Capture the cell that displays the provided text and extract its [X, Y] central coordinate. 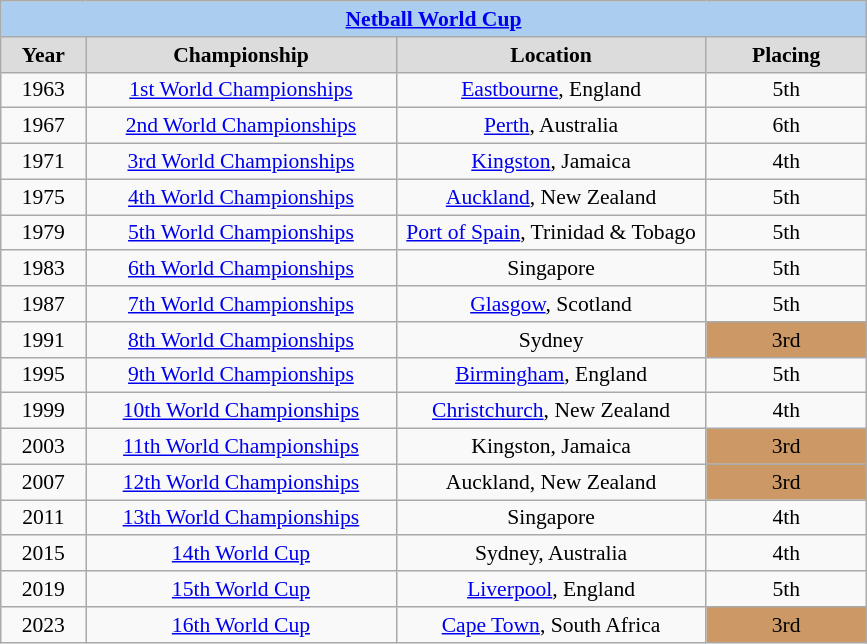
4th World Championships [241, 197]
1995 [44, 375]
Year [44, 55]
7th World Championships [241, 304]
Cape Town, South Africa [551, 625]
1979 [44, 233]
Sydney [551, 340]
13th World Championships [241, 518]
1967 [44, 126]
2019 [44, 589]
Sydney, Australia [551, 554]
3rd World Championships [241, 162]
8th World Championships [241, 340]
Location [551, 55]
1999 [44, 411]
Netball World Cup [434, 19]
2015 [44, 554]
2011 [44, 518]
1991 [44, 340]
2007 [44, 482]
2nd World Championships [241, 126]
1983 [44, 269]
Christchurch, New Zealand [551, 411]
Perth, Australia [551, 126]
Eastbourne, England [551, 90]
1971 [44, 162]
Port of Spain, Trinidad & Tobago [551, 233]
1987 [44, 304]
6th [786, 126]
14th World Cup [241, 554]
Placing [786, 55]
2003 [44, 447]
1975 [44, 197]
Championship [241, 55]
Glasgow, Scotland [551, 304]
Liverpool, England [551, 589]
2023 [44, 625]
10th World Championships [241, 411]
1963 [44, 90]
12th World Championships [241, 482]
Birmingham, England [551, 375]
11th World Championships [241, 447]
16th World Cup [241, 625]
6th World Championships [241, 269]
15th World Cup [241, 589]
1st World Championships [241, 90]
9th World Championships [241, 375]
5th World Championships [241, 233]
